Detect which cell encompasses the target text, then output its [x, y] center coordinate. 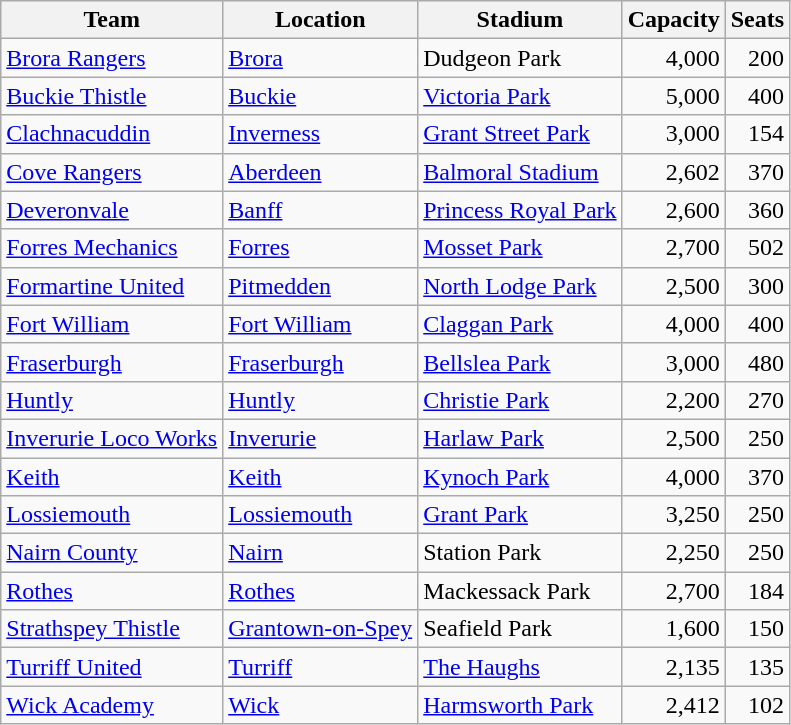
Nairn [320, 553]
2,135 [674, 667]
Seats [757, 20]
Kynoch Park [520, 477]
Brora [320, 58]
2,602 [674, 172]
135 [757, 667]
Wick [320, 705]
Grant Park [520, 515]
Aberdeen [320, 172]
2,412 [674, 705]
North Lodge Park [520, 286]
Harmsworth Park [520, 705]
Location [320, 20]
360 [757, 210]
Grant Street Park [520, 134]
Deveronvale [112, 210]
300 [757, 286]
Seafield Park [520, 629]
Formartine United [112, 286]
The Haughs [520, 667]
Capacity [674, 20]
Pitmedden [320, 286]
Strathspey Thistle [112, 629]
Princess Royal Park [520, 210]
102 [757, 705]
Inverurie [320, 438]
Turriff [320, 667]
Buckie Thistle [112, 96]
Mackessack Park [520, 591]
2,600 [674, 210]
Banff [320, 210]
5,000 [674, 96]
1,600 [674, 629]
150 [757, 629]
154 [757, 134]
Team [112, 20]
Mosset Park [520, 248]
Harlaw Park [520, 438]
Bellslea Park [520, 362]
480 [757, 362]
Clachnacuddin [112, 134]
Station Park [520, 553]
270 [757, 400]
Grantown-on-Spey [320, 629]
Stadium [520, 20]
184 [757, 591]
2,250 [674, 553]
Christie Park [520, 400]
Forres Mechanics [112, 248]
Dudgeon Park [520, 58]
Brora Rangers [112, 58]
200 [757, 58]
2,200 [674, 400]
Buckie [320, 96]
Nairn County [112, 553]
Wick Academy [112, 705]
Claggan Park [520, 324]
502 [757, 248]
Balmoral Stadium [520, 172]
Turriff United [112, 667]
Forres [320, 248]
Inverurie Loco Works [112, 438]
Cove Rangers [112, 172]
Inverness [320, 134]
Victoria Park [520, 96]
3,250 [674, 515]
